Output the [X, Y] coordinate of the center of the cell containing the given text.  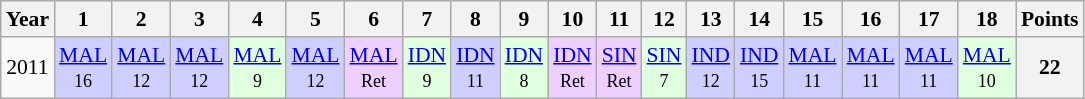
5 [315, 19]
22 [1050, 68]
11 [620, 19]
17 [929, 19]
14 [759, 19]
Year [28, 19]
2 [141, 19]
12 [664, 19]
MAL16 [83, 68]
8 [475, 19]
IDN11 [475, 68]
3 [199, 19]
Points [1050, 19]
4 [257, 19]
6 [374, 19]
SIN7 [664, 68]
13 [710, 19]
IND15 [759, 68]
SINRet [620, 68]
2011 [28, 68]
7 [427, 19]
10 [572, 19]
15 [812, 19]
18 [987, 19]
1 [83, 19]
MAL10 [987, 68]
IDN9 [427, 68]
MAL9 [257, 68]
IND12 [710, 68]
IDNRet [572, 68]
16 [871, 19]
MALRet [374, 68]
IDN8 [524, 68]
9 [524, 19]
